Extract the [x, y] coordinate from the center of the cell holding the provided text.  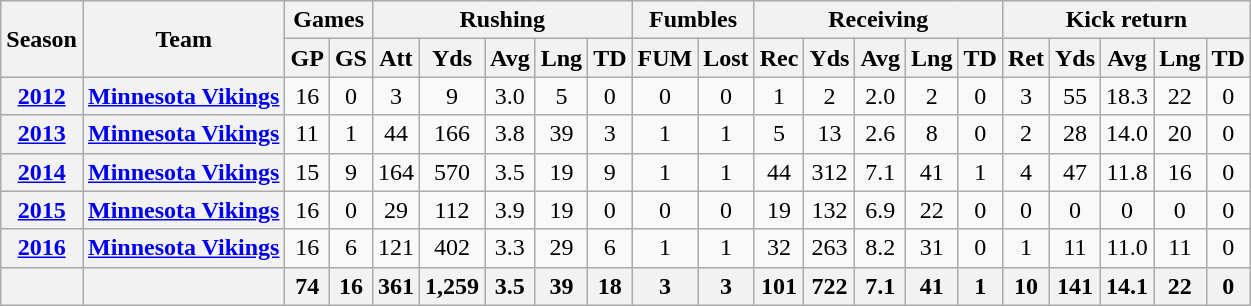
121 [396, 248]
Ret [1026, 58]
FUM [665, 58]
10 [1026, 286]
112 [452, 210]
13 [830, 134]
74 [307, 286]
312 [830, 172]
2014 [42, 172]
164 [396, 172]
14.1 [1128, 286]
2013 [42, 134]
Lost [726, 58]
3.8 [510, 134]
263 [830, 248]
Att [396, 58]
18.3 [1128, 96]
6.9 [880, 210]
14.0 [1128, 134]
132 [830, 210]
11.0 [1128, 248]
Games [328, 20]
Kick return [1126, 20]
Rec [779, 58]
47 [1074, 172]
3.3 [510, 248]
3.0 [510, 96]
101 [779, 286]
Rushing [502, 20]
141 [1074, 286]
166 [452, 134]
28 [1074, 134]
GP [307, 58]
32 [779, 248]
722 [830, 286]
Team [183, 39]
3.9 [510, 210]
11.8 [1128, 172]
55 [1074, 96]
2016 [42, 248]
2.6 [880, 134]
361 [396, 286]
18 [610, 286]
2012 [42, 96]
570 [452, 172]
Season [42, 39]
1,259 [452, 286]
15 [307, 172]
2.0 [880, 96]
4 [1026, 172]
8 [932, 134]
8.2 [880, 248]
402 [452, 248]
31 [932, 248]
2015 [42, 210]
GS [350, 58]
20 [1180, 134]
Receiving [878, 20]
Fumbles [693, 20]
